Locate the cell with the specified text and output its (x, y) center coordinate. 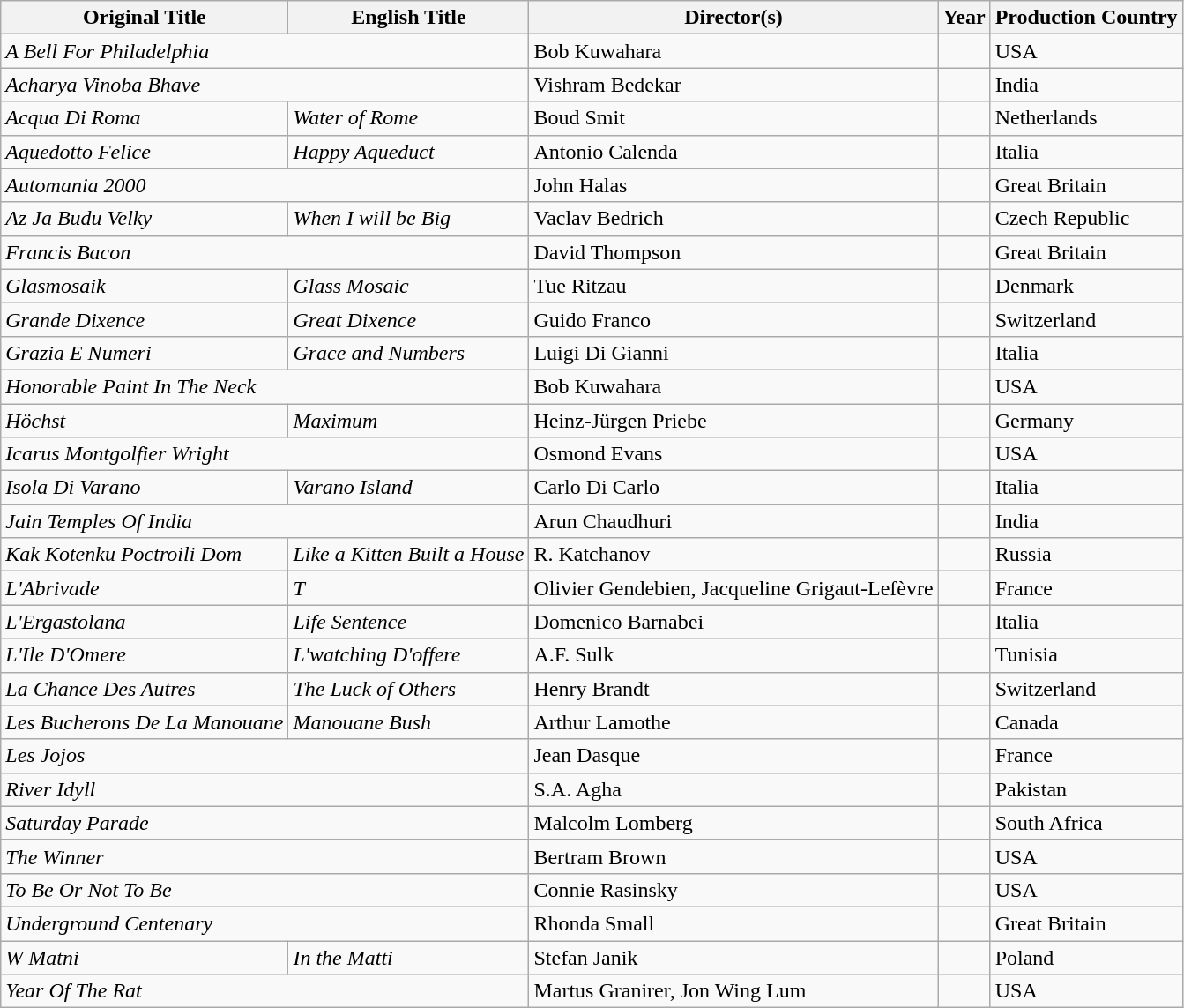
English Title (409, 18)
In the Matti (409, 957)
Stefan Janik (733, 957)
La Chance Des Autres (145, 689)
W Matni (145, 957)
L'Ergastolana (145, 622)
David Thompson (733, 252)
Kak Kotenku Poctroili Dom (145, 555)
Denmark (1086, 286)
Aquedotto Felice (145, 152)
Happy Aqueduct (409, 152)
A.F. Sulk (733, 655)
Domenico Barnabei (733, 622)
A Bell For Philadelphia (264, 51)
Director(s) (733, 18)
Glasmosaik (145, 286)
Heinz-Jürgen Priebe (733, 421)
Glass Mosaic (409, 286)
South Africa (1086, 823)
Grande Dixence (145, 319)
When I will be Big (409, 219)
Honorable Paint In The Neck (264, 386)
Vishram Bedekar (733, 85)
Poland (1086, 957)
Maximum (409, 421)
The Luck of Others (409, 689)
To Be Or Not To Be (264, 890)
Manouane Bush (409, 722)
Henry Brandt (733, 689)
Year Of The Rat (264, 991)
Acharya Vinoba Bhave (264, 85)
Russia (1086, 555)
Netherlands (1086, 118)
Les Jojos (264, 756)
Original Title (145, 18)
Olivier Gendebien, Jacqueline Grigaut-Lefèvre (733, 588)
L'Abrivade (145, 588)
Underground Centenary (264, 923)
Production Country (1086, 18)
S.A. Agha (733, 789)
John Halas (733, 185)
Guido Franco (733, 319)
Czech Republic (1086, 219)
Les Bucherons De La Manouane (145, 722)
Varano Island (409, 488)
Year (964, 18)
Grace and Numbers (409, 353)
Acqua Di Roma (145, 118)
Francis Bacon (264, 252)
Arthur Lamothe (733, 722)
Malcolm Lomberg (733, 823)
Grazia E Numeri (145, 353)
Tue Ritzau (733, 286)
Isola Di Varano (145, 488)
Antonio Calenda (733, 152)
Az Ja Budu Velky (145, 219)
Jean Dasque (733, 756)
Bertram Brown (733, 856)
Osmond Evans (733, 454)
Saturday Parade (264, 823)
Canada (1086, 722)
Rhonda Small (733, 923)
Great Dixence (409, 319)
Tunisia (1086, 655)
Luigi Di Gianni (733, 353)
Like a Kitten Built a House (409, 555)
R. Katchanov (733, 555)
T (409, 588)
Germany (1086, 421)
River Idyll (264, 789)
Arun Chaudhuri (733, 521)
L'Ile D'Omere (145, 655)
Carlo Di Carlo (733, 488)
Höchst (145, 421)
Jain Temples Of India (264, 521)
Icarus Montgolfier Wright (264, 454)
Water of Rome (409, 118)
Life Sentence (409, 622)
Boud Smit (733, 118)
Martus Granirer, Jon Wing Lum (733, 991)
Automania 2000 (264, 185)
Vaclav Bedrich (733, 219)
The Winner (264, 856)
Pakistan (1086, 789)
Connie Rasinsky (733, 890)
L'watching D'offere (409, 655)
